Return the [x, y] coordinate for the center point of the cell that contains the specified text.  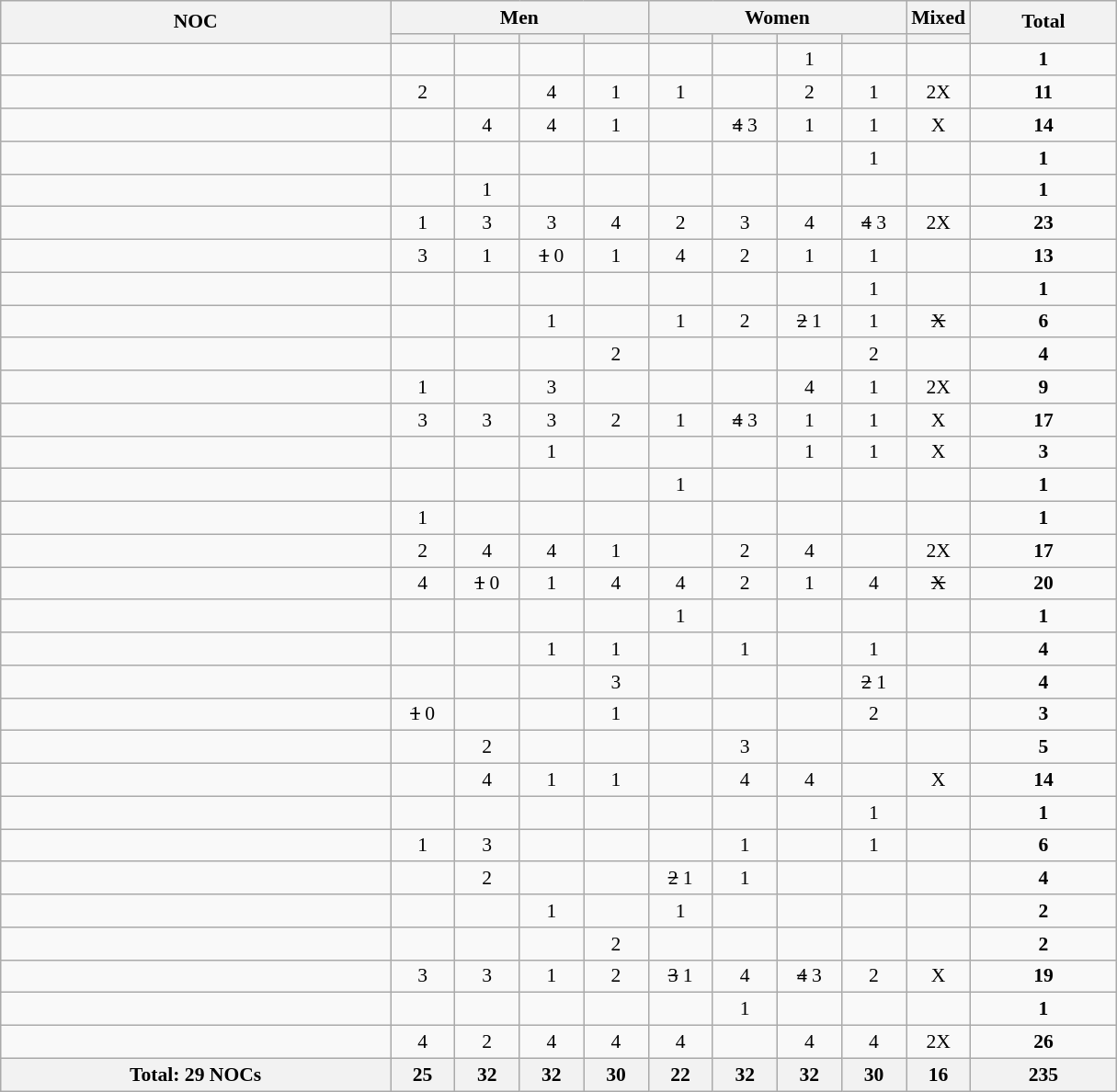
25 [423, 1075]
11 [1044, 93]
19 [1044, 976]
Total: 29 NOCs [196, 1075]
Women [777, 17]
16 [939, 1075]
23 [1044, 223]
20 [1044, 584]
26 [1044, 1042]
22 [680, 1075]
9 [1044, 387]
13 [1044, 256]
Mixed [939, 17]
Total [1044, 22]
3 1 [680, 976]
NOC [196, 22]
Men [519, 17]
5 [1044, 747]
235 [1044, 1075]
